Scan for the cell matching the given text and deliver its [x, y] coordinate at center. 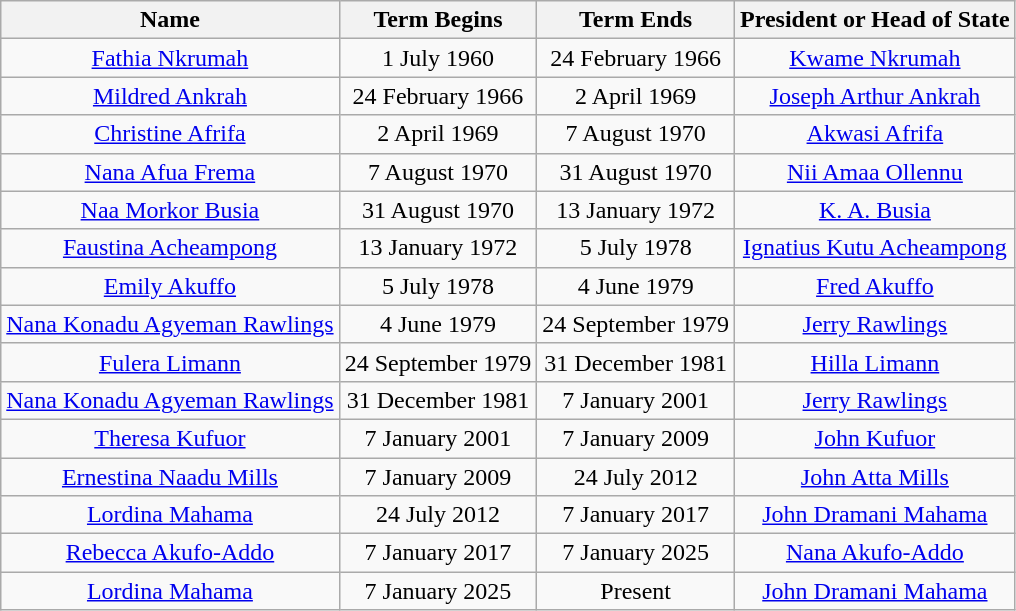
Joseph Arthur Ankrah [874, 96]
Term Ends [636, 20]
Fulera Limann [170, 362]
Nii Amaa Ollennu [874, 172]
Naa Morkor Busia [170, 210]
K. A. Busia [874, 210]
Ignatius Kutu Acheampong [874, 248]
Name [170, 20]
Kwame Nkrumah [874, 58]
John Kufuor [874, 438]
Ernestina Naadu Mills [170, 477]
Hilla Limann [874, 362]
Term Begins [438, 20]
John Atta Mills [874, 477]
Emily Akuffo [170, 286]
President or Head of State [874, 20]
1 July 1960 [438, 58]
Fred Akuffo [874, 286]
Akwasi Afrifa [874, 134]
Faustina Acheampong [170, 248]
Theresa Kufuor [170, 438]
Nana Afua Frema [170, 172]
Christine Afrifa [170, 134]
Nana Akufo-Addo [874, 553]
Rebecca Akufo-Addo [170, 553]
Present [636, 591]
Fathia Nkrumah [170, 58]
Mildred Ankrah [170, 96]
